Extract the [X, Y] coordinate from the center of the cell holding the provided text.  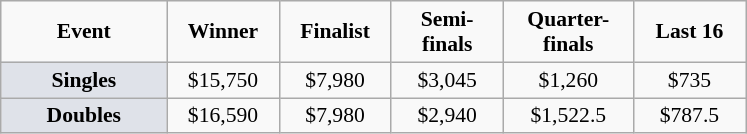
Last 16 [689, 32]
$1,522.5 [568, 116]
$3,045 [447, 80]
$15,750 [223, 80]
$787.5 [689, 116]
Doubles [84, 116]
Singles [84, 80]
Semi-finals [447, 32]
Winner [223, 32]
Event [84, 32]
$1,260 [568, 80]
$735 [689, 80]
Quarter-finals [568, 32]
$2,940 [447, 116]
Finalist [335, 32]
$16,590 [223, 116]
